Detect which cell encompasses the target text, then output its (x, y) center coordinate. 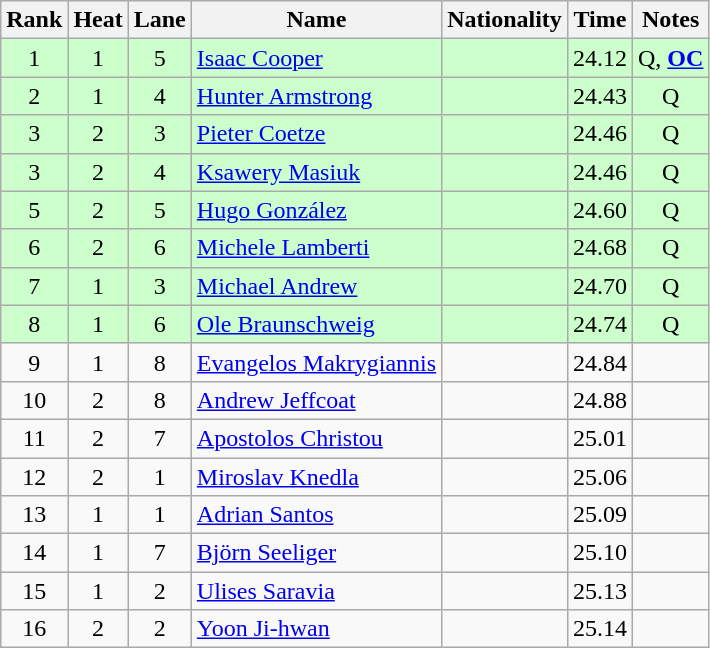
14 (34, 553)
Isaac Cooper (316, 58)
11 (34, 438)
Hugo González (316, 210)
24.12 (600, 58)
Pieter Coetze (316, 134)
Name (316, 20)
24.60 (600, 210)
Miroslav Knedla (316, 477)
Ulises Saravia (316, 591)
16 (34, 629)
Hunter Armstrong (316, 96)
Ole Braunschweig (316, 324)
Evangelos Makrygiannis (316, 362)
25.10 (600, 553)
9 (34, 362)
Michael Andrew (316, 286)
25.09 (600, 515)
Time (600, 20)
24.88 (600, 400)
Lane (160, 20)
Björn Seeliger (316, 553)
Apostolos Christou (316, 438)
13 (34, 515)
25.14 (600, 629)
25.13 (600, 591)
Rank (34, 20)
Yoon Ji-hwan (316, 629)
24.84 (600, 362)
24.74 (600, 324)
15 (34, 591)
Andrew Jeffcoat (316, 400)
24.68 (600, 248)
25.01 (600, 438)
12 (34, 477)
Q, OC (670, 58)
Michele Lamberti (316, 248)
Notes (670, 20)
Nationality (505, 20)
10 (34, 400)
Adrian Santos (316, 515)
24.43 (600, 96)
Heat (98, 20)
24.70 (600, 286)
25.06 (600, 477)
Ksawery Masiuk (316, 172)
